Extract the (X, Y) coordinate from the center of the cell holding the provided text.  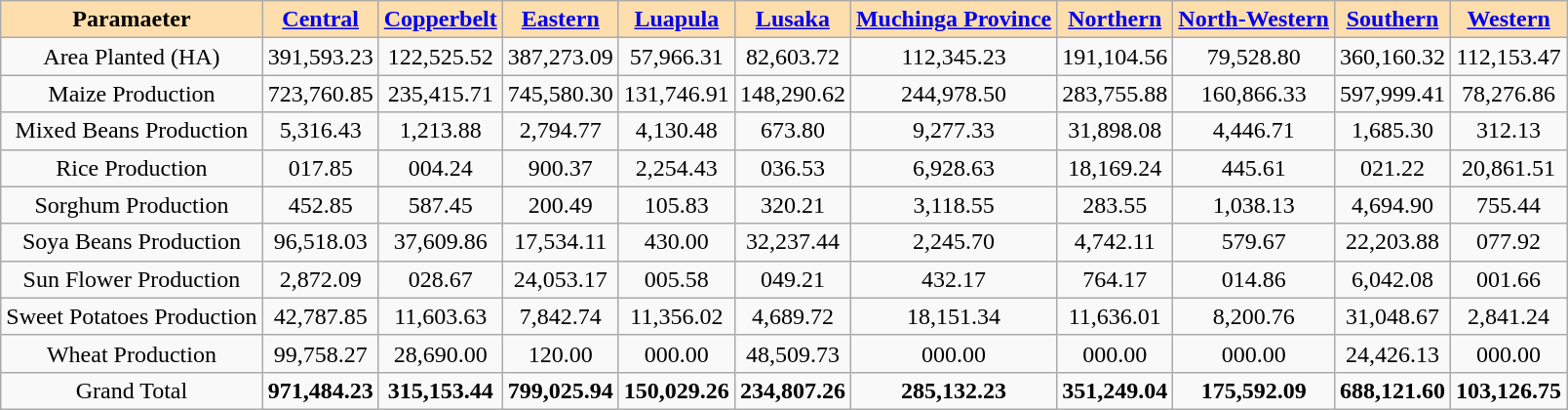
131,746.91 (677, 94)
3,118.55 (954, 205)
Lusaka (792, 20)
11,636.01 (1116, 316)
452.85 (320, 205)
96,518.03 (320, 242)
122,525.52 (441, 57)
745,580.30 (560, 94)
4,742.11 (1116, 242)
Rice Production (132, 168)
028.67 (441, 279)
1,213.88 (441, 131)
017.85 (320, 168)
235,415.71 (441, 94)
20,861.51 (1509, 168)
077.92 (1509, 242)
049.21 (792, 279)
971,484.23 (320, 390)
5,316.43 (320, 131)
1,038.13 (1254, 205)
Area Planted (HA) (132, 57)
37,609.86 (441, 242)
112,153.47 (1509, 57)
8,200.76 (1254, 316)
360,160.32 (1392, 57)
005.58 (677, 279)
18,169.24 (1116, 168)
234,807.26 (792, 390)
688,121.60 (1392, 390)
148,290.62 (792, 94)
597,999.41 (1392, 94)
200.49 (560, 205)
021.22 (1392, 168)
587.45 (441, 205)
723,760.85 (320, 94)
24,426.13 (1392, 353)
6,042.08 (1392, 279)
11,603.63 (441, 316)
432.17 (954, 279)
4,446.71 (1254, 131)
18,151.34 (954, 316)
North-Western (1254, 20)
283.55 (1116, 205)
2,841.24 (1509, 316)
445.61 (1254, 168)
160,866.33 (1254, 94)
4,689.72 (792, 316)
31,898.08 (1116, 131)
579.67 (1254, 242)
430.00 (677, 242)
764.17 (1116, 279)
900.37 (560, 168)
036.53 (792, 168)
Southern (1392, 20)
4,694.90 (1392, 205)
Paramaeter (132, 20)
32,237.44 (792, 242)
Grand Total (132, 390)
2,245.70 (954, 242)
2,872.09 (320, 279)
320.21 (792, 205)
Sweet Potatoes Production (132, 316)
42,787.85 (320, 316)
28,690.00 (441, 353)
79,528.80 (1254, 57)
001.66 (1509, 279)
11,356.02 (677, 316)
105.83 (677, 205)
755.44 (1509, 205)
191,104.56 (1116, 57)
57,966.31 (677, 57)
Copperbelt (441, 20)
1,685.30 (1392, 131)
673.80 (792, 131)
103,126.75 (1509, 390)
Eastern (560, 20)
48,509.73 (792, 353)
2,794.77 (560, 131)
799,025.94 (560, 390)
7,842.74 (560, 316)
315,153.44 (441, 390)
Northern (1116, 20)
Wheat Production (132, 353)
Luapula (677, 20)
6,928.63 (954, 168)
112,345.23 (954, 57)
351,249.04 (1116, 390)
17,534.11 (560, 242)
387,273.09 (560, 57)
285,132.23 (954, 390)
82,603.72 (792, 57)
391,593.23 (320, 57)
Mixed Beans Production (132, 131)
Muchinga Province (954, 20)
78,276.86 (1509, 94)
4,130.48 (677, 131)
283,755.88 (1116, 94)
99,758.27 (320, 353)
312.13 (1509, 131)
014.86 (1254, 279)
Sun Flower Production (132, 279)
Soya Beans Production (132, 242)
31,048.67 (1392, 316)
Central (320, 20)
24,053.17 (560, 279)
175,592.09 (1254, 390)
Maize Production (132, 94)
2,254.43 (677, 168)
Western (1509, 20)
120.00 (560, 353)
Sorghum Production (132, 205)
22,203.88 (1392, 242)
004.24 (441, 168)
244,978.50 (954, 94)
9,277.33 (954, 131)
150,029.26 (677, 390)
